Capture the cell that displays the provided text and extract its [X, Y] central coordinate. 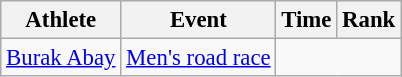
Burak Abay [61, 58]
Event [198, 20]
Time [306, 20]
Men's road race [198, 58]
Athlete [61, 20]
Rank [369, 20]
